Return (X, Y) of the center of cell containing provided text 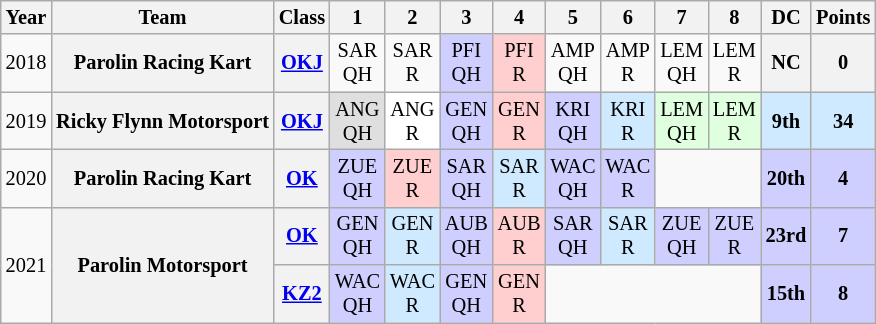
Points (843, 17)
20th (786, 178)
Parolin Motorsport (162, 264)
6 (628, 17)
Ricky Flynn Motorsport (162, 121)
Team (162, 17)
2 (412, 17)
ANGR (412, 121)
PFIQH (466, 63)
3 (466, 17)
ANGQH (358, 121)
KZ2 (302, 294)
2020 (26, 178)
AMPQH (572, 63)
34 (843, 121)
Year (26, 17)
15th (786, 294)
23rd (786, 236)
9th (786, 121)
2019 (26, 121)
PFIR (520, 63)
AMPR (628, 63)
AUBQH (466, 236)
Class (302, 17)
AUBR (520, 236)
KRIR (628, 121)
0 (843, 63)
2018 (26, 63)
NC (786, 63)
KRIQH (572, 121)
DC (786, 17)
1 (358, 17)
2021 (26, 264)
5 (572, 17)
